Search for the cell housing the specified text and yield its (x, y) center coordinate. 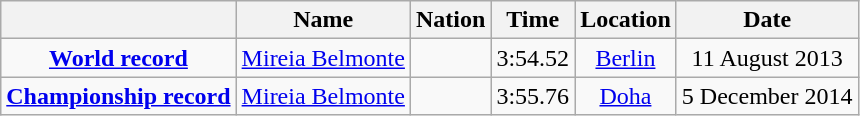
Championship record (118, 96)
Time (533, 20)
Date (767, 20)
5 December 2014 (767, 96)
Nation (450, 20)
Berlin (626, 58)
3:55.76 (533, 96)
11 August 2013 (767, 58)
Doha (626, 96)
3:54.52 (533, 58)
Name (323, 20)
Location (626, 20)
World record (118, 58)
